For the text-containing cell, return its midpoint in [x, y] coordinate format. 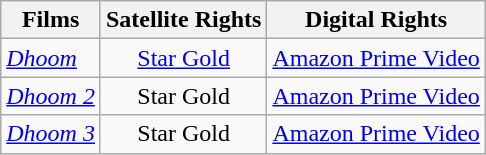
Dhoom 3 [51, 134]
Dhoom 2 [51, 96]
Dhoom [51, 58]
Films [51, 20]
Digital Rights [376, 20]
Satellite Rights [183, 20]
